Detect which cell encompasses the target text, then output its (x, y) center coordinate. 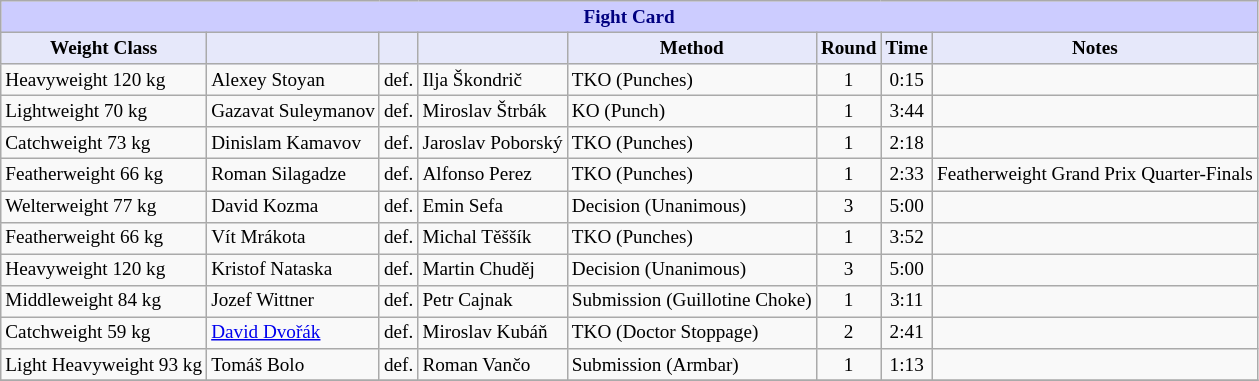
David Kozma (294, 206)
3:11 (906, 301)
Fight Card (630, 17)
Michal Těššík (492, 238)
Emin Sefa (492, 206)
1:13 (906, 365)
Ilja Škondrič (492, 80)
Martin Chuděj (492, 270)
Catchweight 73 kg (104, 143)
Round (848, 48)
Method (692, 48)
Petr Cajnak (492, 301)
Roman Vančo (492, 365)
Submission (Armbar) (692, 365)
Light Heavyweight 93 kg (104, 365)
Middleweight 84 kg (104, 301)
Jozef Wittner (294, 301)
Notes (1094, 48)
2 (848, 333)
Welterweight 77 kg (104, 206)
Roman Silagadze (294, 175)
Submission (Guillotine Choke) (692, 301)
Miroslav Štrbák (492, 111)
Jaroslav Poborský (492, 143)
Time (906, 48)
Gazavat Suleymanov (294, 111)
Catchweight 59 kg (104, 333)
Vít Mrákota (294, 238)
KO (Punch) (692, 111)
David Dvořák (294, 333)
TKO (Doctor Stoppage) (692, 333)
3:44 (906, 111)
Kristof Nataska (294, 270)
0:15 (906, 80)
2:18 (906, 143)
Alexey Stoyan (294, 80)
3:52 (906, 238)
Alfonso Perez (492, 175)
Lightweight 70 kg (104, 111)
Dinislam Kamavov (294, 143)
Weight Class (104, 48)
2:33 (906, 175)
Featherweight Grand Prix Quarter-Finals (1094, 175)
Tomáš Bolo (294, 365)
Miroslav Kubáň (492, 333)
2:41 (906, 333)
